Provide the [X, Y] coordinate of the cell's center where the given text is located.  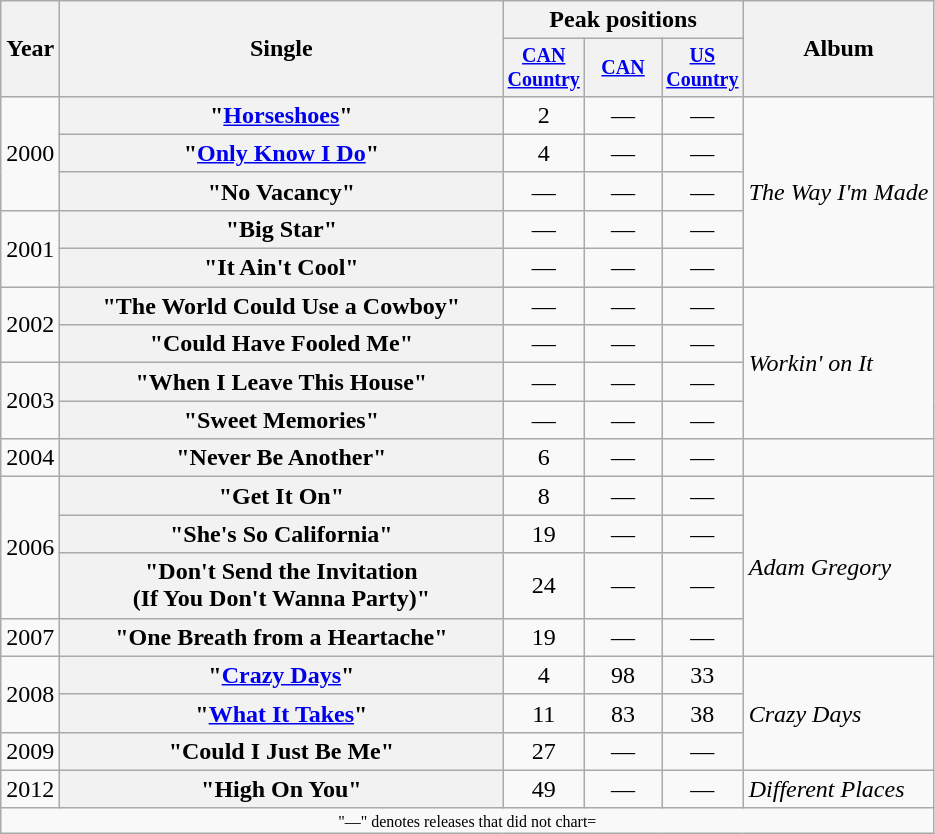
Peak positions [623, 20]
"Don't Send the Invitation(If You Don't Wanna Party)" [282, 586]
"Could I Just Be Me" [282, 751]
Adam Gregory [838, 566]
"It Ain't Cool" [282, 268]
"When I Leave This House" [282, 382]
38 [703, 713]
"The World Could Use a Cowboy" [282, 306]
2001 [30, 248]
11 [544, 713]
"Big Star" [282, 229]
83 [624, 713]
"Crazy Days" [282, 675]
"Only Know I Do" [282, 153]
2002 [30, 325]
Single [282, 49]
24 [544, 586]
Crazy Days [838, 713]
The Way I'm Made [838, 191]
Workin' on It [838, 363]
98 [624, 675]
"Never Be Another" [282, 458]
2003 [30, 401]
2004 [30, 458]
33 [703, 675]
"She's So California" [282, 534]
US Country [703, 68]
6 [544, 458]
2009 [30, 751]
Different Places [838, 789]
Album [838, 49]
2007 [30, 637]
2006 [30, 548]
27 [544, 751]
"High On You" [282, 789]
49 [544, 789]
"Horseshoes" [282, 115]
CAN Country [544, 68]
"Sweet Memories" [282, 420]
2000 [30, 153]
"What It Takes" [282, 713]
2 [544, 115]
Year [30, 49]
8 [544, 496]
2008 [30, 694]
CAN [624, 68]
"Could Have Fooled Me" [282, 344]
"Get It On" [282, 496]
"—" denotes releases that did not chart= [468, 820]
"One Breath from a Heartache" [282, 637]
"No Vacancy" [282, 191]
2012 [30, 789]
